Scan for the cell matching the given text and deliver its (X, Y) coordinate at center. 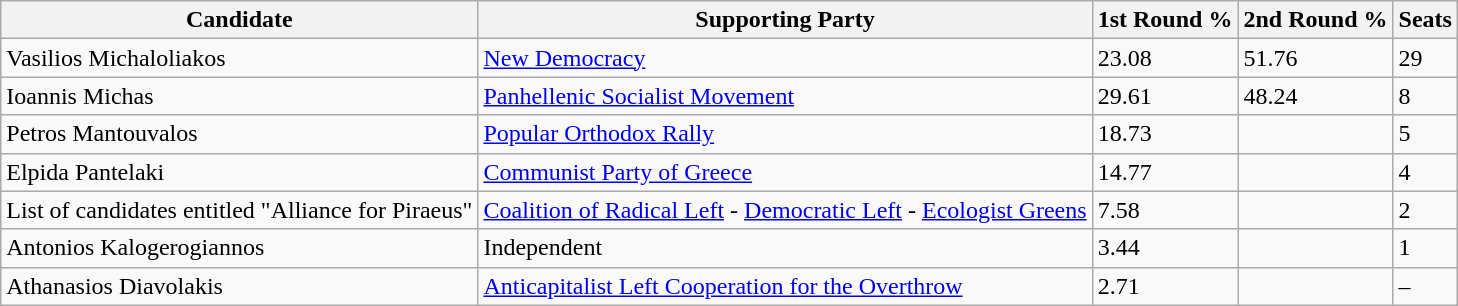
Antonios Kalogerogiannos (240, 248)
48.24 (1316, 96)
7.58 (1165, 210)
Elpida Pantelaki (240, 172)
Seats (1425, 20)
2 (1425, 210)
Petros Mantouvalos (240, 134)
Coalition of Radical Left - Democratic Left - Ecologist Greens (785, 210)
List of candidates entitled "Alliance for Piraeus" (240, 210)
– (1425, 286)
Panhellenic Socialist Movement (785, 96)
2.71 (1165, 286)
18.73 (1165, 134)
23.08 (1165, 58)
2nd Round % (1316, 20)
Ioannis Michas (240, 96)
Anticapitalist Left Cooperation for the Overthrow (785, 286)
Communist Party of Greece (785, 172)
29.61 (1165, 96)
5 (1425, 134)
51.76 (1316, 58)
Vasilios Michaloliakos (240, 58)
1st Round % (1165, 20)
4 (1425, 172)
New Democracy (785, 58)
1 (1425, 248)
Popular Orthodox Rally (785, 134)
Independent (785, 248)
29 (1425, 58)
8 (1425, 96)
Supporting Party (785, 20)
Athanasios Diavolakis (240, 286)
Candidate (240, 20)
14.77 (1165, 172)
3.44 (1165, 248)
